Provide the (X, Y) coordinate of the cell's center where the given text is located.  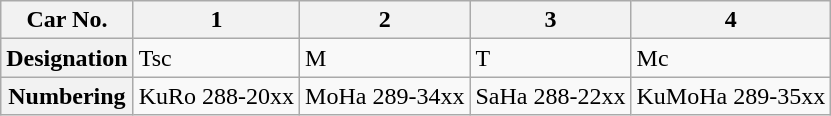
1 (216, 20)
2 (385, 20)
4 (731, 20)
Mc (731, 58)
Numbering (67, 96)
Tsc (216, 58)
T (550, 58)
KuRo 288-20xx (216, 96)
Car No. (67, 20)
KuMoHa 289-35xx (731, 96)
M (385, 58)
MoHa 289-34xx (385, 96)
3 (550, 20)
Designation (67, 58)
SaHa 288-22xx (550, 96)
